Capture the cell that displays the provided text and extract its (x, y) central coordinate. 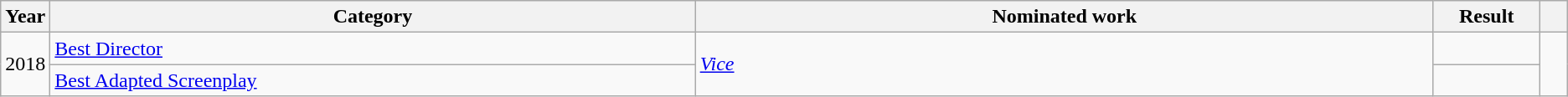
Vice (1064, 64)
2018 (25, 64)
Best Director (373, 48)
Nominated work (1064, 17)
Year (25, 17)
Result (1486, 17)
Category (373, 17)
Best Adapted Screenplay (373, 80)
